Extract the (x, y) coordinate from the center of the cell holding the provided text.  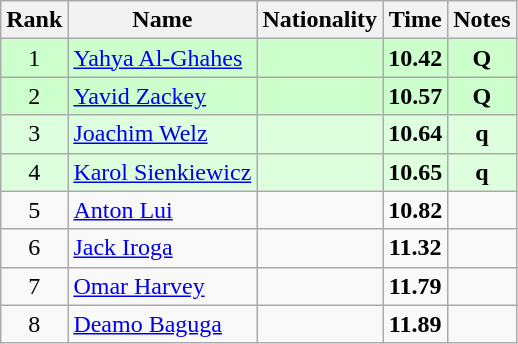
Omar Harvey (162, 286)
3 (34, 134)
11.89 (416, 324)
4 (34, 172)
Nationality (320, 20)
Notes (482, 20)
Deamo Baguga (162, 324)
10.57 (416, 96)
Jack Iroga (162, 248)
Rank (34, 20)
Anton Lui (162, 210)
Karol Sienkiewicz (162, 172)
10.64 (416, 134)
10.65 (416, 172)
Joachim Welz (162, 134)
11.79 (416, 286)
6 (34, 248)
Yavid Zackey (162, 96)
11.32 (416, 248)
8 (34, 324)
7 (34, 286)
2 (34, 96)
10.42 (416, 58)
5 (34, 210)
Name (162, 20)
1 (34, 58)
10.82 (416, 210)
Time (416, 20)
Yahya Al-Ghahes (162, 58)
